Locate the cell with the specified text and output its (x, y) center coordinate. 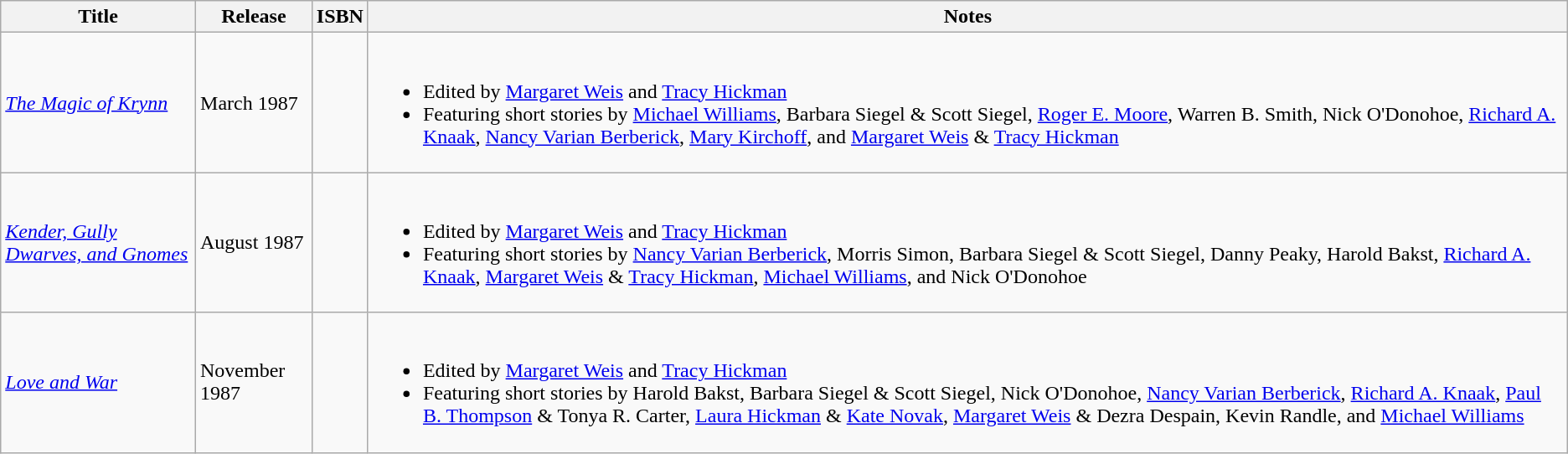
August 1987 (255, 243)
Kender, Gully Dwarves, and Gnomes (99, 243)
Title (99, 17)
ISBN (340, 17)
November 1987 (255, 382)
Release (255, 17)
March 1987 (255, 102)
Notes (967, 17)
Love and War (99, 382)
The Magic of Krynn (99, 102)
